Find where the given text appears and provide that cell's center as [X, Y] coordinate. 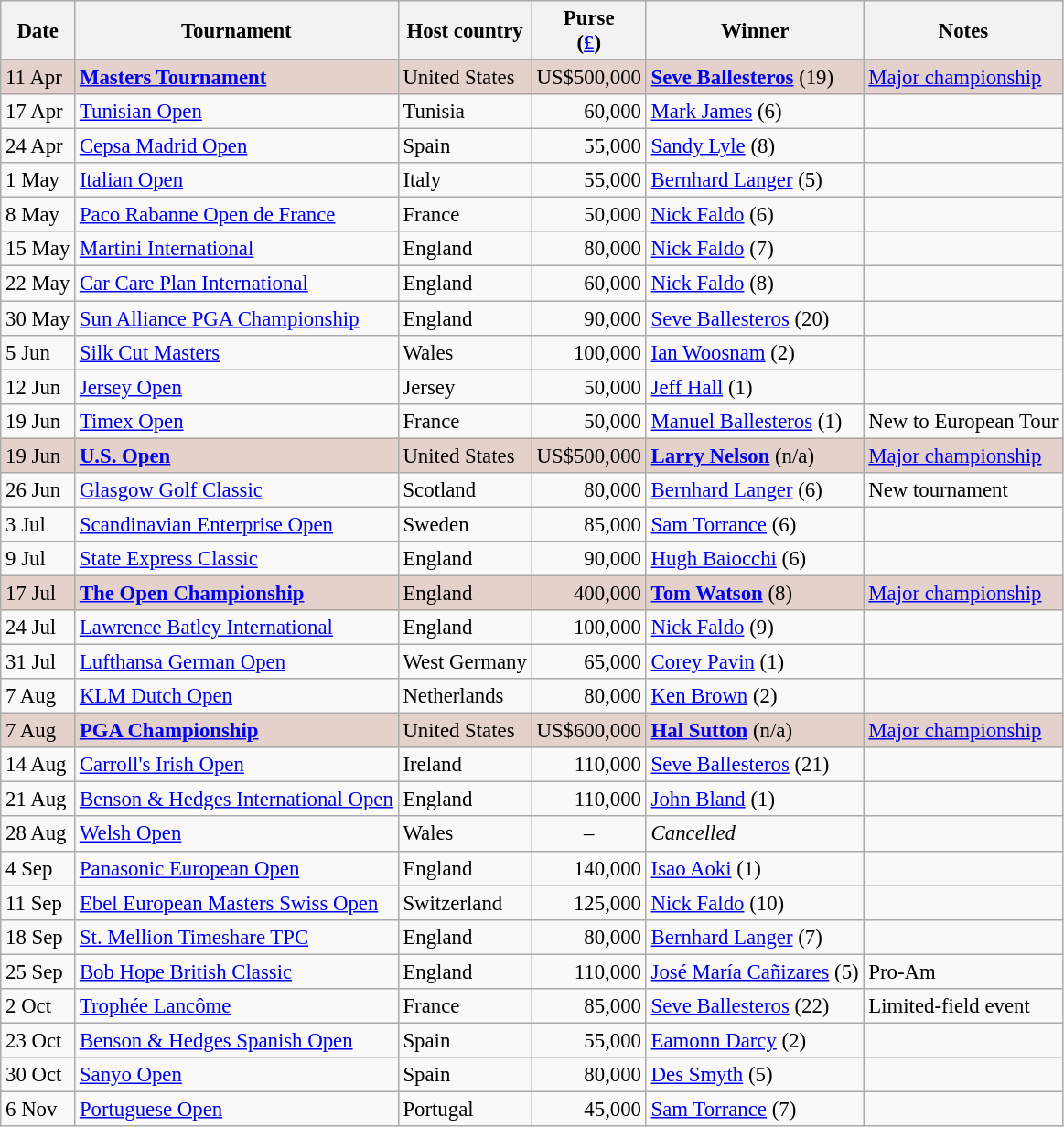
Winner [755, 31]
30 May [38, 318]
31 Jul [38, 662]
Mark James (6) [755, 112]
17 Jul [38, 593]
Sam Torrance (6) [755, 524]
23 Oct [38, 1040]
Paco Rabanne Open de France [237, 215]
Scotland [465, 490]
John Bland (1) [755, 800]
Ian Woosnam (2) [755, 352]
Benson & Hedges Spanish Open [237, 1040]
Sandy Lyle (8) [755, 146]
24 Jul [38, 628]
17 Apr [38, 112]
Bernhard Langer (7) [755, 937]
Nick Faldo (10) [755, 903]
Switzerland [465, 903]
Tom Watson (8) [755, 593]
9 Jul [38, 559]
11 Sep [38, 903]
Trophée Lancôme [237, 1006]
Bob Hope British Classic [237, 971]
State Express Classic [237, 559]
400,000 [589, 593]
Panasonic European Open [237, 868]
Manuel Ballesteros (1) [755, 421]
3 Jul [38, 524]
Notes [963, 31]
18 Sep [38, 937]
Tournament [237, 31]
26 Jun [38, 490]
Isao Aoki (1) [755, 868]
West Germany [465, 662]
5 Jun [38, 352]
Date [38, 31]
Carroll's Irish Open [237, 765]
Tunisian Open [237, 112]
Bernhard Langer (5) [755, 180]
1 May [38, 180]
125,000 [589, 903]
Seve Ballesteros (20) [755, 318]
12 Jun [38, 387]
Ireland [465, 765]
Sam Torrance (7) [755, 1109]
PGA Championship [237, 731]
Bernhard Langer (6) [755, 490]
22 May [38, 284]
Hal Sutton (n/a) [755, 731]
45,000 [589, 1109]
Martini International [237, 250]
KLM Dutch Open [237, 696]
Lawrence Batley International [237, 628]
Nick Faldo (9) [755, 628]
Hugh Baiocchi (6) [755, 559]
Masters Tournament [237, 78]
24 Apr [38, 146]
Seve Ballesteros (21) [755, 765]
Jersey Open [237, 387]
14 Aug [38, 765]
Nick Faldo (7) [755, 250]
Cancelled [755, 834]
Italy [465, 180]
Tunisia [465, 112]
Sun Alliance PGA Championship [237, 318]
U.S. Open [237, 456]
Purse(£) [589, 31]
Sanyo Open [237, 1075]
Seve Ballesteros (19) [755, 78]
6 Nov [38, 1109]
Ken Brown (2) [755, 696]
25 Sep [38, 971]
Corey Pavin (1) [755, 662]
Lufthansa German Open [237, 662]
Netherlands [465, 696]
Scandinavian Enterprise Open [237, 524]
– [589, 834]
Seve Ballesteros (22) [755, 1006]
Jeff Hall (1) [755, 387]
Nick Faldo (8) [755, 284]
Portugal [465, 1109]
65,000 [589, 662]
Welsh Open [237, 834]
Limited-field event [963, 1006]
Ebel European Masters Swiss Open [237, 903]
Cepsa Madrid Open [237, 146]
Silk Cut Masters [237, 352]
The Open Championship [237, 593]
Car Care Plan International [237, 284]
28 Aug [38, 834]
Eamonn Darcy (2) [755, 1040]
Host country [465, 31]
Larry Nelson (n/a) [755, 456]
Nick Faldo (6) [755, 215]
21 Aug [38, 800]
José María Cañizares (5) [755, 971]
Benson & Hedges International Open [237, 800]
140,000 [589, 868]
New tournament [963, 490]
Des Smyth (5) [755, 1075]
St. Mellion Timeshare TPC [237, 937]
30 Oct [38, 1075]
Sweden [465, 524]
4 Sep [38, 868]
2 Oct [38, 1006]
15 May [38, 250]
New to European Tour [963, 421]
Glasgow Golf Classic [237, 490]
Jersey [465, 387]
8 May [38, 215]
Portuguese Open [237, 1109]
Timex Open [237, 421]
Pro-Am [963, 971]
11 Apr [38, 78]
US$600,000 [589, 731]
Italian Open [237, 180]
